Capture the cell that displays the provided text and extract its (x, y) central coordinate. 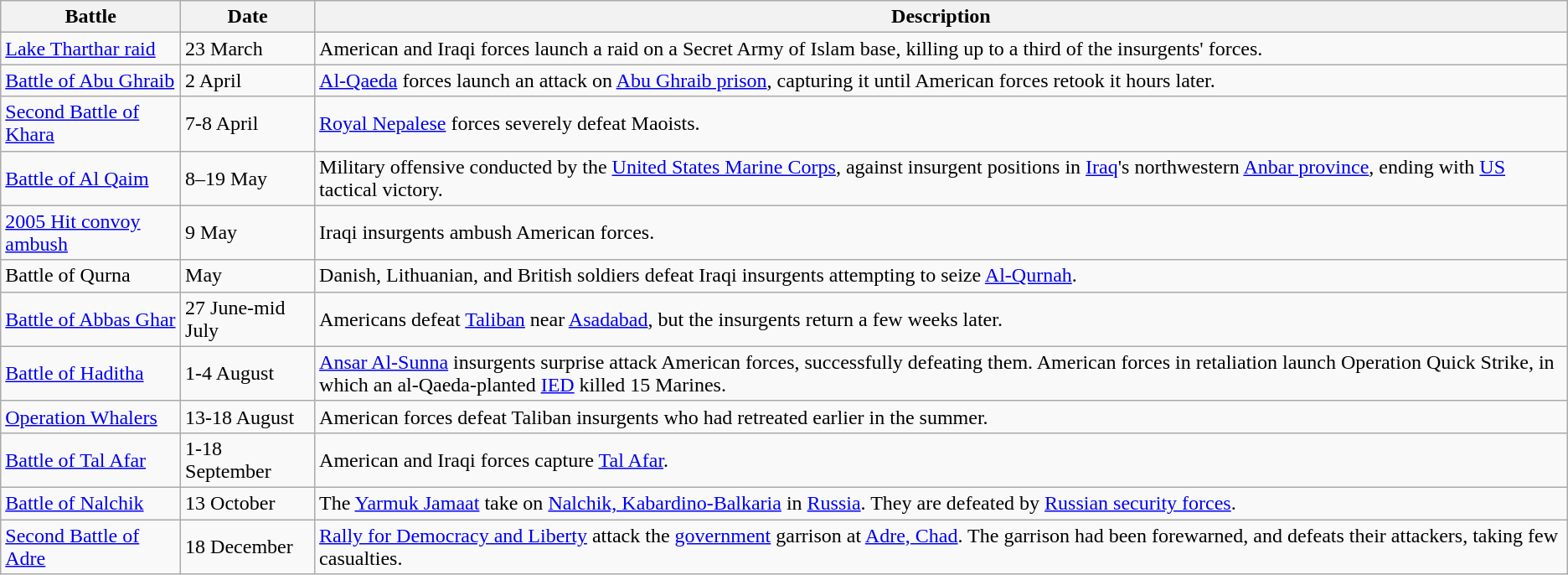
Battle of Al Qaim (90, 178)
18 December (248, 547)
Al-Qaeda forces launch an attack on Abu Ghraib prison, capturing it until American forces retook it hours later. (941, 80)
9 May (248, 233)
Second Battle of Adre (90, 547)
8–19 May (248, 178)
Royal Nepalese forces severely defeat Maoists. (941, 124)
13 October (248, 503)
Battle of Haditha (90, 374)
Description (941, 17)
1-18 September (248, 459)
2005 Hit convoy ambush (90, 233)
27 June-mid July (248, 319)
Danish, Lithuanian, and British soldiers defeat Iraqi insurgents attempting to seize Al-Qurnah. (941, 276)
Battle of Tal Afar (90, 459)
American and Iraqi forces launch a raid on a Secret Army of Islam base, killing up to a third of the insurgents' forces. (941, 49)
23 March (248, 49)
Battle of Abbas Ghar (90, 319)
Americans defeat Taliban near Asadabad, but the insurgents return a few weeks later. (941, 319)
Battle (90, 17)
Second Battle of Khara (90, 124)
Iraqi insurgents ambush American forces. (941, 233)
The Yarmuk Jamaat take on Nalchik, Kabardino-Balkaria in Russia. They are defeated by Russian security forces. (941, 503)
Lake Tharthar raid (90, 49)
Battle of Qurna (90, 276)
2 April (248, 80)
13-18 August (248, 417)
American forces defeat Taliban insurgents who had retreated earlier in the summer. (941, 417)
7-8 April (248, 124)
Battle of Nalchik (90, 503)
May (248, 276)
Battle of Abu Ghraib (90, 80)
American and Iraqi forces capture Tal Afar. (941, 459)
1-4 August (248, 374)
Date (248, 17)
Operation Whalers (90, 417)
